Return (x, y) of the center of cell containing provided text 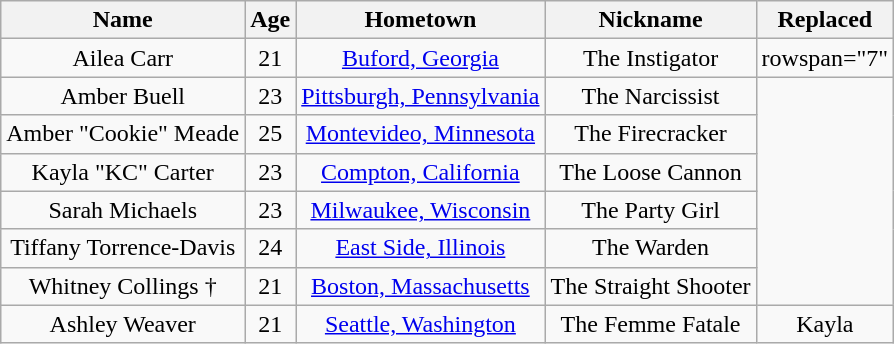
Age (270, 20)
Compton, California (420, 172)
rowspan="7" (825, 58)
Nickname (650, 20)
Hometown (420, 20)
East Side, Illinois (420, 248)
Name (123, 20)
The Party Girl (650, 210)
Boston, Massachusetts (420, 286)
Milwaukee, Wisconsin (420, 210)
The Femme Fatale (650, 324)
Whitney Collings † (123, 286)
Seattle, Washington (420, 324)
The Instigator (650, 58)
The Loose Cannon (650, 172)
Amber Buell (123, 96)
25 (270, 134)
Buford, Georgia (420, 58)
24 (270, 248)
Sarah Michaels (123, 210)
The Warden (650, 248)
The Straight Shooter (650, 286)
Kayla (825, 324)
The Narcissist (650, 96)
Amber "Cookie" Meade (123, 134)
Ashley Weaver (123, 324)
Ailea Carr (123, 58)
The Firecracker (650, 134)
Tiffany Torrence-Davis (123, 248)
Montevideo, Minnesota (420, 134)
Replaced (825, 20)
Pittsburgh, Pennsylvania (420, 96)
Kayla "KC" Carter (123, 172)
